Determine the [X, Y] coordinate at the center of the cell enclosing the given text.  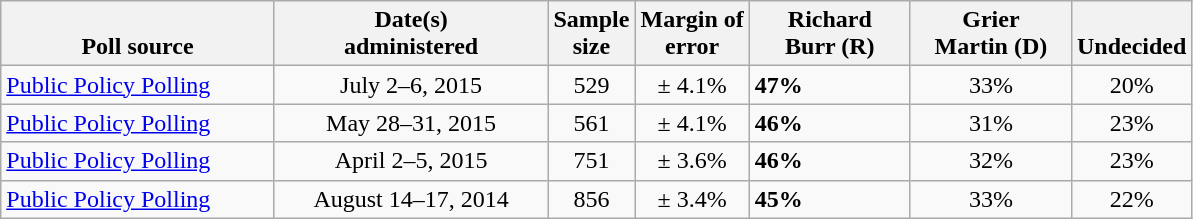
Poll source [138, 34]
22% [1131, 199]
32% [990, 161]
20% [1131, 85]
April 2–5, 2015 [411, 161]
47% [830, 85]
529 [592, 85]
Date(s)administered [411, 34]
GrierMartin (D) [990, 34]
45% [830, 199]
Undecided [1131, 34]
561 [592, 123]
May 28–31, 2015 [411, 123]
751 [592, 161]
856 [592, 199]
Samplesize [592, 34]
± 3.4% [692, 199]
July 2–6, 2015 [411, 85]
Margin oferror [692, 34]
August 14–17, 2014 [411, 199]
31% [990, 123]
± 3.6% [692, 161]
RichardBurr (R) [830, 34]
